Identify which cell holds the provided text, then report its (X, Y) central coordinate. 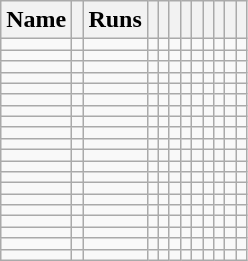
Runs (115, 20)
Name (36, 20)
